Extract the (x, y) coordinate from the center of the cell holding the provided text.  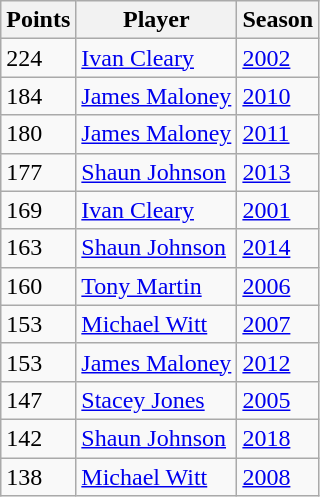
163 (38, 248)
147 (38, 400)
2006 (278, 286)
2014 (278, 248)
2002 (278, 58)
184 (38, 96)
224 (38, 58)
2005 (278, 400)
142 (38, 438)
Points (38, 20)
2007 (278, 324)
2012 (278, 362)
160 (38, 286)
169 (38, 210)
Stacey Jones (156, 400)
138 (38, 477)
Season (278, 20)
180 (38, 134)
2018 (278, 438)
2001 (278, 210)
2008 (278, 477)
177 (38, 172)
2013 (278, 172)
Tony Martin (156, 286)
2010 (278, 96)
Player (156, 20)
2011 (278, 134)
